Return the [X, Y] coordinate for the center point of the cell that contains the specified text.  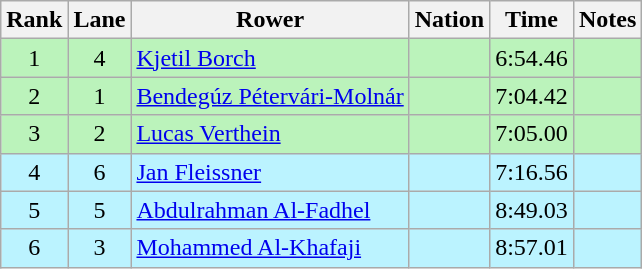
Notes [607, 20]
8:49.03 [532, 210]
Lane [100, 20]
Abdulrahman Al-Fadhel [270, 210]
Rank [34, 20]
Nation [449, 20]
7:05.00 [532, 134]
Time [532, 20]
6:54.46 [532, 58]
7:04.42 [532, 96]
7:16.56 [532, 172]
8:57.01 [532, 248]
Jan Fleissner [270, 172]
Mohammed Al-Khafaji [270, 248]
Bendegúz Pétervári-Molnár [270, 96]
Lucas Verthein [270, 134]
Kjetil Borch [270, 58]
Rower [270, 20]
